Return the [X, Y] coordinate for the center point of the cell that contains the specified text.  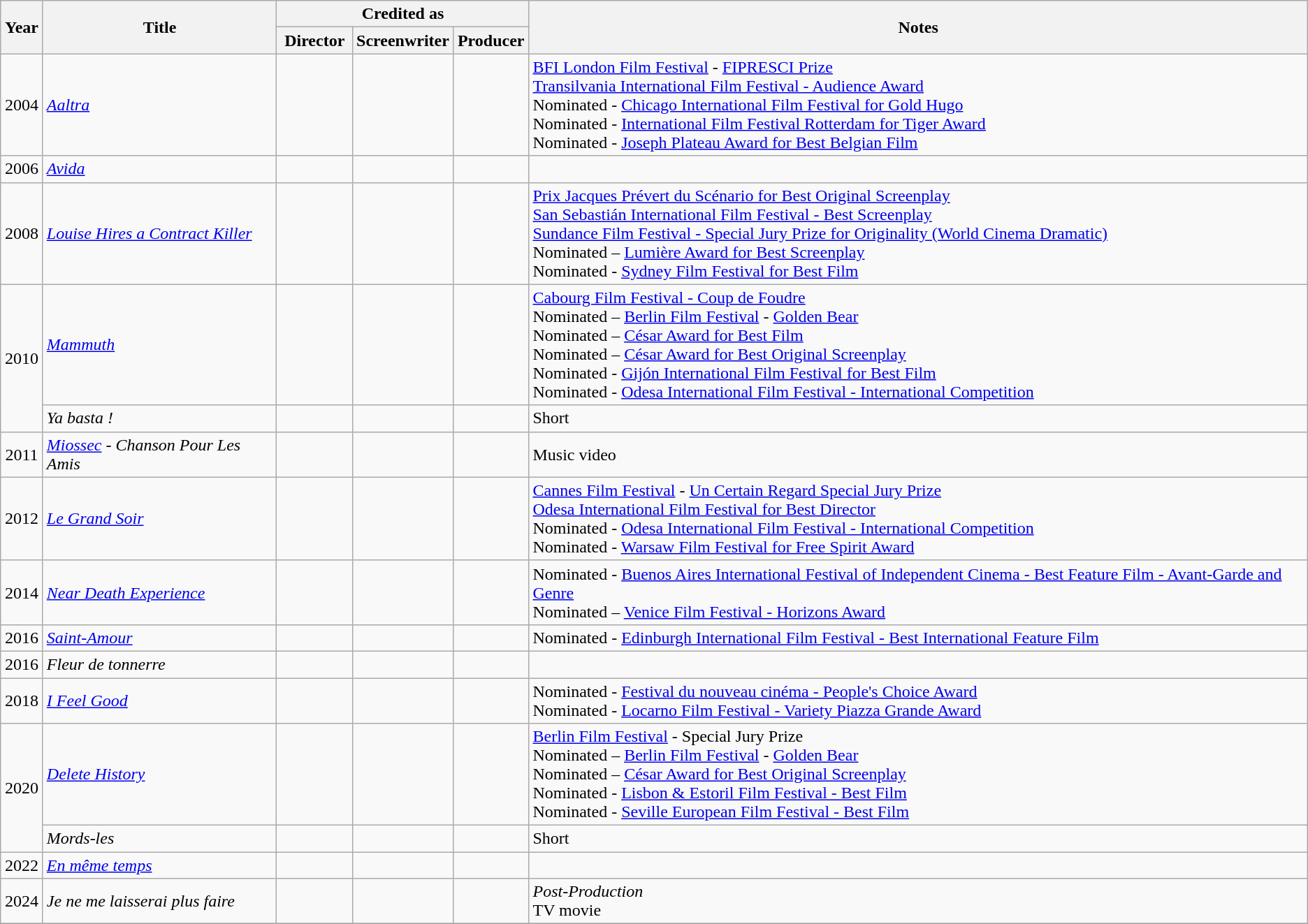
Louise Hires a Contract Killer [159, 233]
Nominated - Festival du nouveau cinéma - People's Choice AwardNominated - Locarno Film Festival - Variety Piazza Grande Award [918, 700]
I Feel Good [159, 700]
2011 [22, 454]
2014 [22, 592]
Credited as [402, 14]
Avida [159, 169]
2022 [22, 865]
Delete History [159, 775]
2024 [22, 901]
2012 [22, 518]
Title [159, 27]
Saint-Amour [159, 638]
En même temps [159, 865]
Post-ProductionTV movie [918, 901]
2018 [22, 700]
Je ne me laisserai plus faire [159, 901]
Nominated - Edinburgh International Film Festival - Best International Feature Film [918, 638]
2010 [22, 358]
Year [22, 27]
Ya basta ! [159, 418]
2020 [22, 788]
Mords-les [159, 839]
Music video [918, 454]
Notes [918, 27]
Aaltra [159, 105]
2006 [22, 169]
Screenwriter [403, 41]
2008 [22, 233]
Producer [490, 41]
Director [314, 41]
2004 [22, 105]
Fleur de tonnerre [159, 664]
Miossec - Chanson Pour Les Amis [159, 454]
Mammuth [159, 345]
Le Grand Soir [159, 518]
Near Death Experience [159, 592]
